Return (X, Y) of the center of cell containing provided text 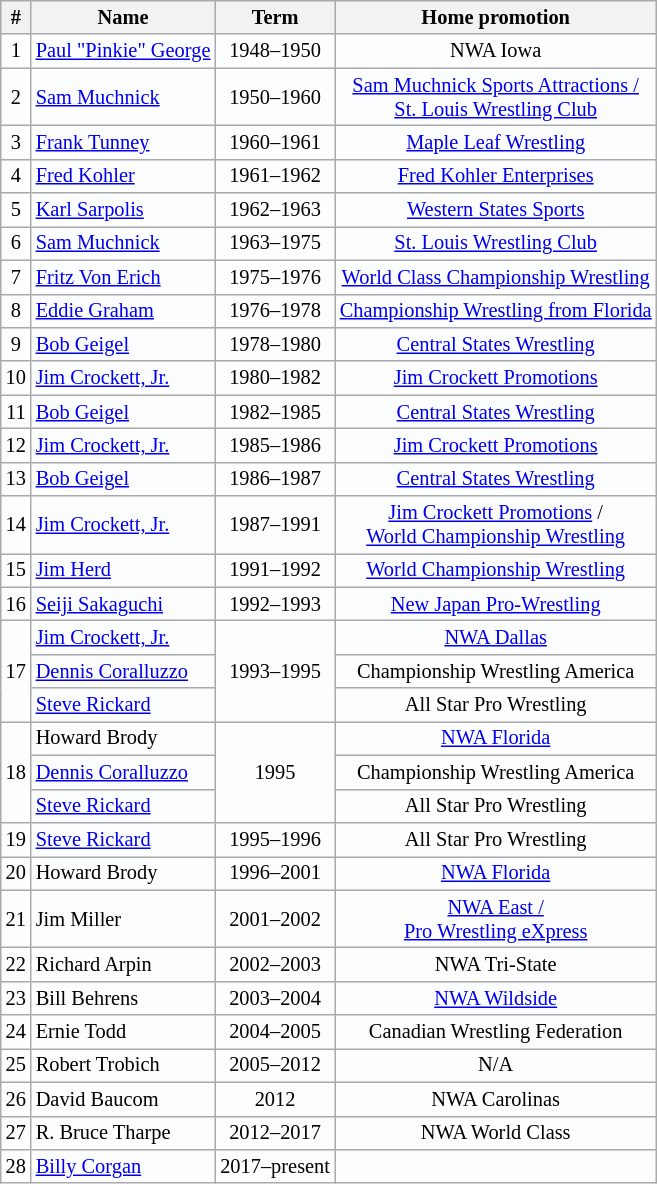
1987–1991 (275, 525)
NWA Tri-State (496, 964)
NWA Wildside (496, 998)
St. Louis Wrestling Club (496, 243)
Paul "Pinkie" George (123, 51)
1975–1976 (275, 277)
1986–1987 (275, 479)
26 (16, 1099)
18 (16, 772)
1950–1960 (275, 97)
Bill Behrens (123, 998)
Frank Tunney (123, 142)
17 (16, 670)
6 (16, 243)
12 (16, 445)
1992–1993 (275, 604)
# (16, 17)
1991–1992 (275, 570)
Karl Sarpolis (123, 210)
Term (275, 17)
1 (16, 51)
1995 (275, 772)
R. Bruce Tharpe (123, 1133)
Ernie Todd (123, 1032)
1996–2001 (275, 873)
1978–1980 (275, 344)
2001–2002 (275, 919)
4 (16, 176)
27 (16, 1133)
World Class Championship Wrestling (496, 277)
28 (16, 1166)
16 (16, 604)
NWA World Class (496, 1133)
1982–1985 (275, 412)
Richard Arpin (123, 964)
NWA Dallas (496, 637)
15 (16, 570)
2004–2005 (275, 1032)
1948–1950 (275, 51)
2002–2003 (275, 964)
1961–1962 (275, 176)
1976–1978 (275, 311)
Maple Leaf Wrestling (496, 142)
1980–1982 (275, 378)
1985–1986 (275, 445)
23 (16, 998)
1962–1963 (275, 210)
N/A (496, 1065)
Robert Trobich (123, 1065)
World Championship Wrestling (496, 570)
5 (16, 210)
24 (16, 1032)
2012–2017 (275, 1133)
3 (16, 142)
2012 (275, 1099)
Sam Muchnick Sports Attractions /St. Louis Wrestling Club (496, 97)
9 (16, 344)
2017–present (275, 1166)
Fred Kohler (123, 176)
NWA Carolinas (496, 1099)
Championship Wrestling from Florida (496, 311)
Eddie Graham (123, 311)
13 (16, 479)
25 (16, 1065)
Home promotion (496, 17)
Canadian Wrestling Federation (496, 1032)
20 (16, 873)
Fritz Von Erich (123, 277)
NWA East /Pro Wrestling eXpress (496, 919)
1993–1995 (275, 670)
Jim Crockett Promotions /World Championship Wrestling (496, 525)
2005–2012 (275, 1065)
10 (16, 378)
1960–1961 (275, 142)
Fred Kohler Enterprises (496, 176)
2003–2004 (275, 998)
21 (16, 919)
David Baucom (123, 1099)
22 (16, 964)
14 (16, 525)
New Japan Pro-Wrestling (496, 604)
Billy Corgan (123, 1166)
Jim Miller (123, 919)
1963–1975 (275, 243)
NWA Iowa (496, 51)
11 (16, 412)
8 (16, 311)
Seiji Sakaguchi (123, 604)
Name (123, 17)
Jim Herd (123, 570)
2 (16, 97)
7 (16, 277)
Western States Sports (496, 210)
1995–1996 (275, 839)
19 (16, 839)
